Find where the given text appears and provide that cell's center as (X, Y) coordinate. 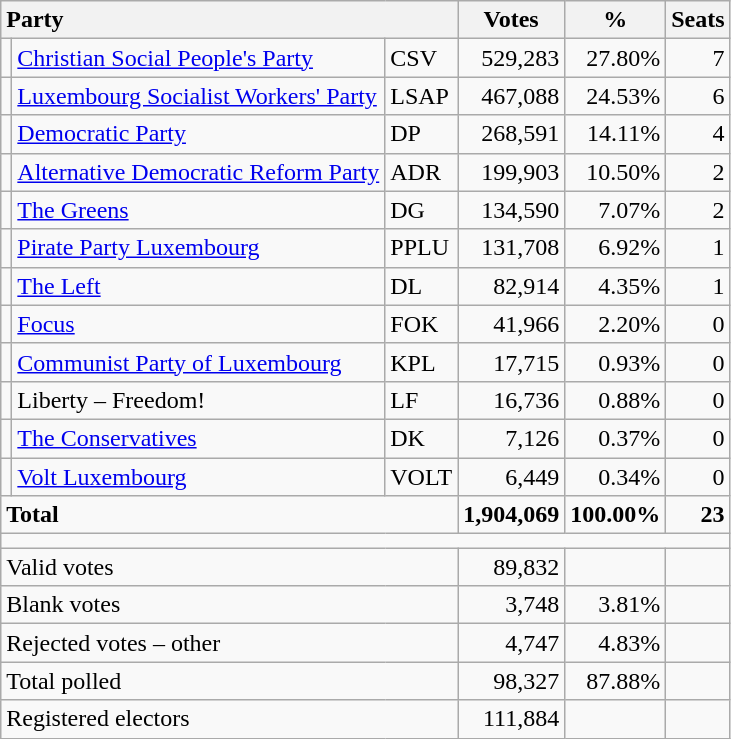
131,708 (512, 248)
Volt Luxembourg (198, 477)
KPL (422, 362)
529,283 (512, 58)
27.80% (616, 58)
82,914 (512, 286)
Total (230, 515)
16,736 (512, 400)
Votes (512, 20)
VOLT (422, 477)
Valid votes (230, 567)
111,884 (512, 719)
PPLU (422, 248)
Liberty – Freedom! (198, 400)
6.92% (616, 248)
7 (698, 58)
87.88% (616, 681)
14.11% (616, 134)
89,832 (512, 567)
2.20% (616, 324)
0.93% (616, 362)
17,715 (512, 362)
0.37% (616, 438)
CSV (422, 58)
Alternative Democratic Reform Party (198, 172)
DP (422, 134)
6,449 (512, 477)
3,748 (512, 605)
DK (422, 438)
4 (698, 134)
Party (230, 20)
DL (422, 286)
Blank votes (230, 605)
Focus (198, 324)
ADR (422, 172)
41,966 (512, 324)
467,088 (512, 96)
0.34% (616, 477)
% (616, 20)
7.07% (616, 210)
6 (698, 96)
DG (422, 210)
Luxembourg Socialist Workers' Party (198, 96)
4,747 (512, 643)
4.35% (616, 286)
268,591 (512, 134)
The Greens (198, 210)
10.50% (616, 172)
Pirate Party Luxembourg (198, 248)
Total polled (230, 681)
1,904,069 (512, 515)
The Conservatives (198, 438)
23 (698, 515)
LSAP (422, 96)
Christian Social People's Party (198, 58)
Seats (698, 20)
FOK (422, 324)
199,903 (512, 172)
100.00% (616, 515)
Democratic Party (198, 134)
3.81% (616, 605)
Communist Party of Luxembourg (198, 362)
0.88% (616, 400)
Registered electors (230, 719)
7,126 (512, 438)
4.83% (616, 643)
24.53% (616, 96)
The Left (198, 286)
Rejected votes – other (230, 643)
134,590 (512, 210)
98,327 (512, 681)
LF (422, 400)
